Return [X, Y] of the center of cell containing provided text 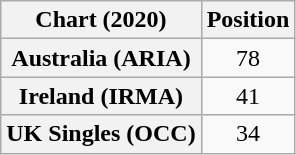
Position [248, 20]
41 [248, 96]
UK Singles (OCC) [101, 134]
Ireland (IRMA) [101, 96]
Australia (ARIA) [101, 58]
34 [248, 134]
78 [248, 58]
Chart (2020) [101, 20]
